Determine the [X, Y] coordinate at the center of the cell enclosing the given text.  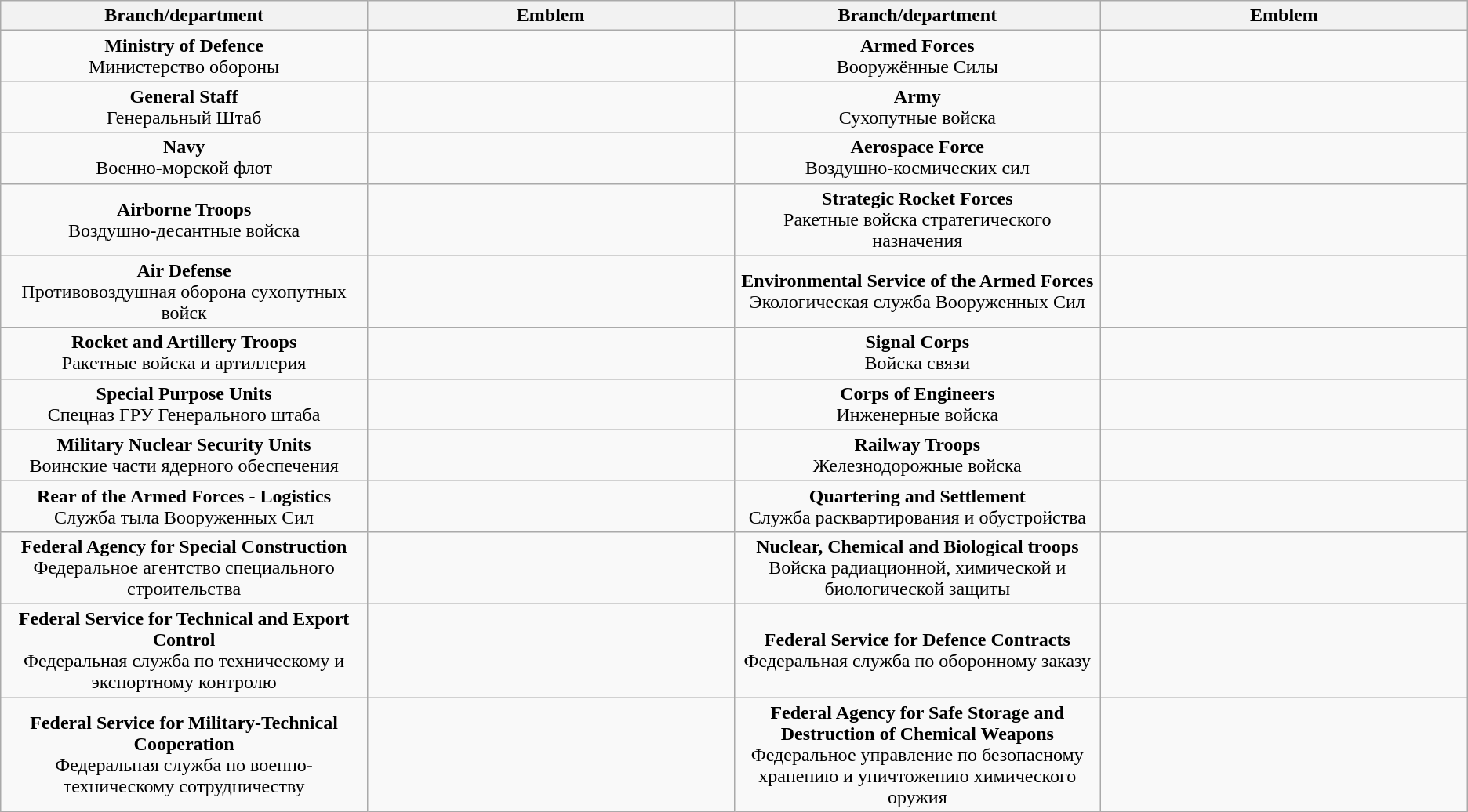
Ministry of DefenceМинистерство обороны [184, 56]
Special Purpose UnitsСпецназ ГРУ Генерального штаба [184, 404]
Federal Service for Defence ContractsФедеральная служба по оборонному заказу [917, 651]
Armed ForcesВооружённые Силы [917, 56]
Railway TroopsЖелезнодорожные войска [917, 455]
General StaffГенеральный Штаб [184, 107]
Nuclear, Chemical and Biological troopsВойска радиационной, химической и биологической защиты [917, 567]
Environmental Service of the Armed ForcesЭкологическая служба Вооруженных Сил [917, 292]
Federal Agency for Special ConstructionФедеральное агентство специального строительства [184, 567]
Air DefenseПротивовоздушная оборона сухопутных войск [184, 292]
Strategic Rocket ForcesРакетные войска стратегического назначения [917, 219]
Federal Service for Military-Technical CooperationФедеральная служба по военно-техническому сотрудничеству [184, 755]
NavyВоенно-морской флот [184, 158]
Corps of EngineersИнженерные войска [917, 404]
Federal Service for Technical and Export ControlФедеральная служба по техническому и экспортному контролю [184, 651]
ArmyСухопутные войска [917, 107]
Rocket and Artillery TroopsРакетные войска и артиллерия [184, 353]
Airborne TroopsВоздушно-десантные войска [184, 219]
Signal CorpsВойска связи [917, 353]
Quartering and SettlementСлужба расквартирования и обустройства [917, 506]
Military Nuclear Security UnitsВоинские части ядерного обеспечения [184, 455]
Federal Agency for Safe Storage and Destruction of Chemical WeaponsФедеральное управление по безопасному хранению и уничтожению химического оружия [917, 755]
Rear of the Armed Forces - LogisticsСлужба тыла Вооруженных Сил [184, 506]
Aerospace ForceВоздушно-космических сил [917, 158]
